Detect which cell encompasses the target text, then output its [x, y] center coordinate. 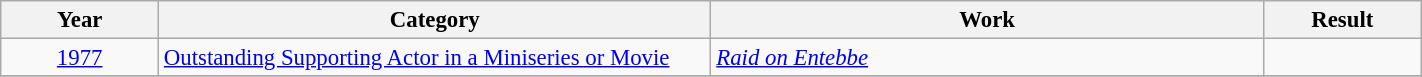
Raid on Entebbe [987, 58]
Work [987, 20]
Outstanding Supporting Actor in a Miniseries or Movie [435, 58]
Result [1342, 20]
Year [80, 20]
1977 [80, 58]
Category [435, 20]
